Return the (x, y) coordinate for the center point of the cell that contains the specified text.  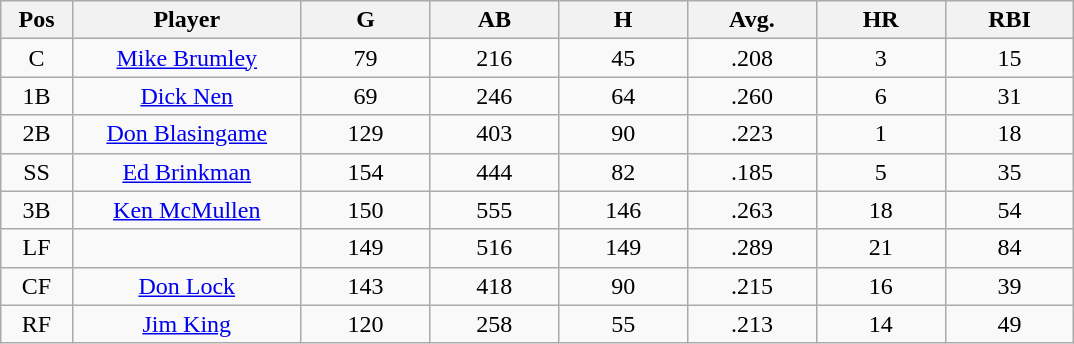
Don Lock (186, 286)
.223 (752, 134)
258 (494, 324)
.185 (752, 172)
RF (37, 324)
82 (624, 172)
Don Blasingame (186, 134)
14 (880, 324)
Player (186, 20)
Mike Brumley (186, 58)
Ken McMullen (186, 210)
516 (494, 248)
3B (37, 210)
16 (880, 286)
Jim King (186, 324)
.208 (752, 58)
.260 (752, 96)
54 (1010, 210)
35 (1010, 172)
79 (366, 58)
150 (366, 210)
.263 (752, 210)
444 (494, 172)
3 (880, 58)
.215 (752, 286)
246 (494, 96)
403 (494, 134)
15 (1010, 58)
129 (366, 134)
CF (37, 286)
216 (494, 58)
154 (366, 172)
120 (366, 324)
418 (494, 286)
Ed Brinkman (186, 172)
5 (880, 172)
C (37, 58)
31 (1010, 96)
21 (880, 248)
45 (624, 58)
HR (880, 20)
SS (37, 172)
143 (366, 286)
55 (624, 324)
G (366, 20)
69 (366, 96)
49 (1010, 324)
H (624, 20)
39 (1010, 286)
Pos (37, 20)
Dick Nen (186, 96)
.289 (752, 248)
.213 (752, 324)
Avg. (752, 20)
2B (37, 134)
RBI (1010, 20)
84 (1010, 248)
146 (624, 210)
LF (37, 248)
555 (494, 210)
1 (880, 134)
1B (37, 96)
64 (624, 96)
6 (880, 96)
AB (494, 20)
